Output the [x, y] coordinate of the center of the cell containing the given text.  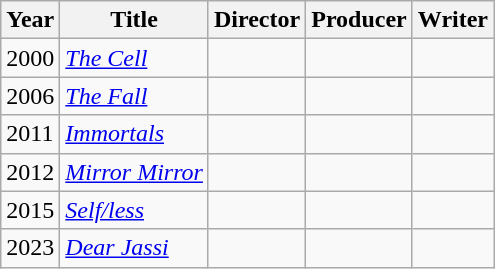
Self/less [134, 210]
The Cell [134, 58]
2012 [30, 172]
Producer [360, 20]
The Fall [134, 96]
Title [134, 20]
2006 [30, 96]
2023 [30, 248]
Mirror Mirror [134, 172]
Year [30, 20]
2000 [30, 58]
Director [256, 20]
Dear Jassi [134, 248]
2011 [30, 134]
Writer [452, 20]
Immortals [134, 134]
2015 [30, 210]
